Find where the given text appears and provide that cell's center as (X, Y) coordinate. 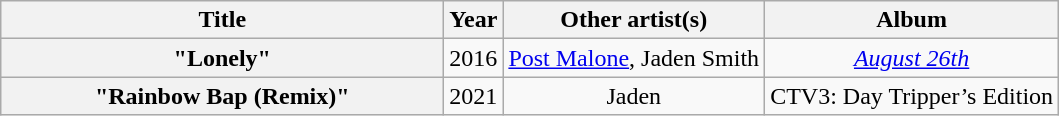
August 26th (912, 58)
"Lonely" (222, 58)
Title (222, 20)
2021 (474, 96)
2016 (474, 58)
Year (474, 20)
Other artist(s) (634, 20)
Post Malone, Jaden Smith (634, 58)
Album (912, 20)
"Rainbow Bap (Remix)" (222, 96)
CTV3: Day Tripper’s Edition (912, 96)
Jaden (634, 96)
